Extract the (X, Y) coordinate from the center of the cell holding the provided text.  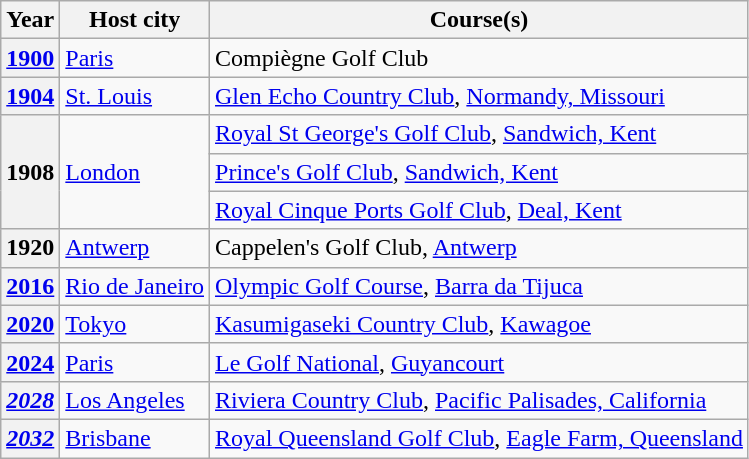
1920 (30, 248)
St. Louis (135, 96)
Los Angeles (135, 400)
Royal Queensland Golf Club, Eagle Farm, Queensland (480, 438)
Antwerp (135, 248)
Royal St George's Golf Club, Sandwich, Kent (480, 134)
Cappelen's Golf Club, Antwerp (480, 248)
Compiègne Golf Club (480, 58)
Kasumigaseki Country Club, Kawagoe (480, 324)
2032 (30, 438)
Olympic Golf Course, Barra da Tijuca (480, 286)
1900 (30, 58)
1908 (30, 172)
Glen Echo Country Club, Normandy, Missouri (480, 96)
2028 (30, 400)
2020 (30, 324)
Course(s) (480, 20)
2024 (30, 362)
2016 (30, 286)
Le Golf National, Guyancourt (480, 362)
Riviera Country Club, Pacific Palisades, California (480, 400)
Brisbane (135, 438)
1904 (30, 96)
London (135, 172)
Host city (135, 20)
Tokyo (135, 324)
Prince's Golf Club, Sandwich, Kent (480, 172)
Royal Cinque Ports Golf Club, Deal, Kent (480, 210)
Year (30, 20)
Rio de Janeiro (135, 286)
